For the text-containing cell, return its midpoint in (X, Y) coordinate format. 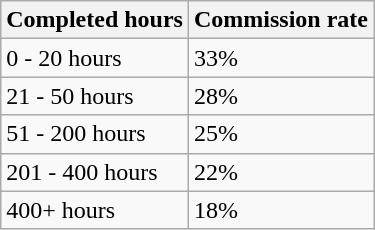
18% (280, 210)
400+ hours (95, 210)
25% (280, 134)
21 - 50 hours (95, 96)
Completed hours (95, 20)
33% (280, 58)
0 - 20 hours (95, 58)
201 - 400 hours (95, 172)
22% (280, 172)
28% (280, 96)
51 - 200 hours (95, 134)
Commission rate (280, 20)
